Search for the cell housing the specified text and yield its (x, y) center coordinate. 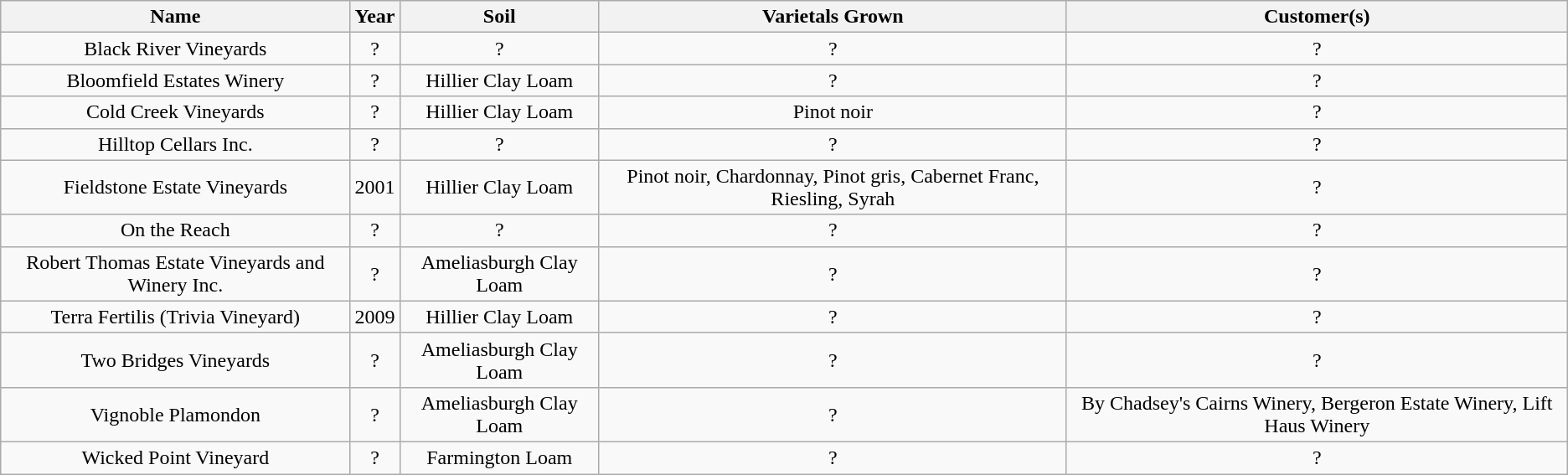
Pinot noir, Chardonnay, Pinot gris, Cabernet Franc, Riesling, Syrah (833, 188)
Vignoble Plamondon (176, 414)
Soil (499, 17)
Name (176, 17)
Year (375, 17)
2001 (375, 188)
Two Bridges Vineyards (176, 360)
Pinot noir (833, 112)
Customer(s) (1317, 17)
Black River Vineyards (176, 49)
Varietals Grown (833, 17)
Fieldstone Estate Vineyards (176, 188)
Terra Fertilis (Trivia Vineyard) (176, 317)
Bloomfield Estates Winery (176, 80)
Farmington Loam (499, 457)
Wicked Point Vineyard (176, 457)
Robert Thomas Estate Vineyards and Winery Inc. (176, 273)
On the Reach (176, 230)
2009 (375, 317)
By Chadsey's Cairns Winery, Bergeron Estate Winery, Lift Haus Winery (1317, 414)
Cold Creek Vineyards (176, 112)
Hilltop Cellars Inc. (176, 144)
